Provide the [X, Y] coordinate of the cell's center where the given text is located.  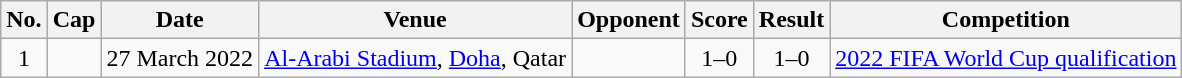
Venue [416, 20]
27 March 2022 [180, 58]
Opponent [629, 20]
Cap [74, 20]
No. [24, 20]
2022 FIFA World Cup qualification [1006, 58]
Al-Arabi Stadium, Doha, Qatar [416, 58]
Result [791, 20]
Date [180, 20]
Score [719, 20]
1 [24, 58]
Competition [1006, 20]
